Find where the given text appears and provide that cell's center as (X, Y) coordinate. 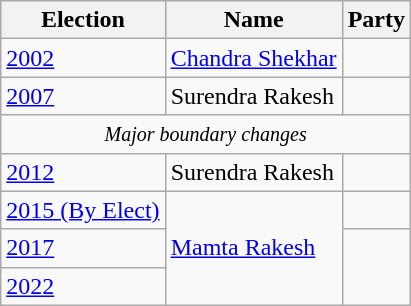
2015 (By Elect) (83, 210)
2002 (83, 58)
Major boundary changes (206, 134)
Election (83, 20)
Chandra Shekhar (254, 58)
Name (254, 20)
Party (376, 20)
2007 (83, 96)
2017 (83, 248)
Mamta Rakesh (254, 248)
2012 (83, 172)
2022 (83, 286)
